Return the [x, y] coordinate for the center point of the cell that contains the specified text.  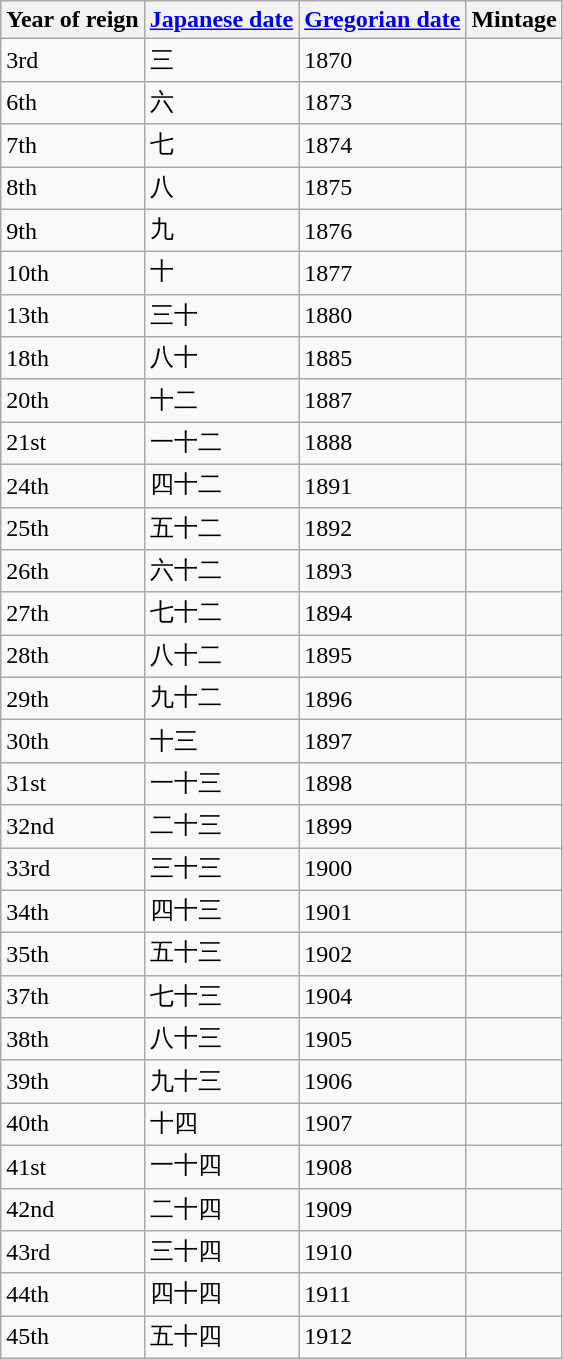
三十三 [221, 870]
1908 [382, 1166]
40th [72, 1124]
一十三 [221, 784]
六 [221, 102]
八十三 [221, 1040]
32nd [72, 826]
三 [221, 60]
三十四 [221, 1252]
20th [72, 400]
十四 [221, 1124]
42nd [72, 1210]
28th [72, 656]
1877 [382, 274]
37th [72, 996]
31st [72, 784]
1902 [382, 954]
七 [221, 146]
1900 [382, 870]
1898 [382, 784]
1894 [382, 614]
26th [72, 572]
七十二 [221, 614]
29th [72, 698]
1912 [382, 1338]
九 [221, 230]
Japanese date [221, 20]
35th [72, 954]
1906 [382, 1082]
1870 [382, 60]
五十二 [221, 528]
一十四 [221, 1166]
33rd [72, 870]
1896 [382, 698]
3rd [72, 60]
41st [72, 1166]
1892 [382, 528]
34th [72, 912]
1899 [382, 826]
1909 [382, 1210]
1875 [382, 188]
1887 [382, 400]
43rd [72, 1252]
24th [72, 486]
30th [72, 742]
39th [72, 1082]
六十二 [221, 572]
五十四 [221, 1338]
Year of reign [72, 20]
1876 [382, 230]
1897 [382, 742]
十三 [221, 742]
1901 [382, 912]
1910 [382, 1252]
三十 [221, 316]
1907 [382, 1124]
九十三 [221, 1082]
1880 [382, 316]
二十三 [221, 826]
四十二 [221, 486]
44th [72, 1294]
38th [72, 1040]
45th [72, 1338]
1893 [382, 572]
四十四 [221, 1294]
8th [72, 188]
7th [72, 146]
13th [72, 316]
一十二 [221, 444]
七十三 [221, 996]
九十二 [221, 698]
1904 [382, 996]
1874 [382, 146]
1911 [382, 1294]
25th [72, 528]
八十 [221, 358]
21st [72, 444]
二十四 [221, 1210]
6th [72, 102]
18th [72, 358]
五十三 [221, 954]
十 [221, 274]
1885 [382, 358]
Gregorian date [382, 20]
1873 [382, 102]
9th [72, 230]
四十三 [221, 912]
Mintage [514, 20]
八十二 [221, 656]
八 [221, 188]
1895 [382, 656]
十二 [221, 400]
1888 [382, 444]
10th [72, 274]
1891 [382, 486]
27th [72, 614]
1905 [382, 1040]
